Scan for the cell matching the given text and deliver its (x, y) coordinate at center. 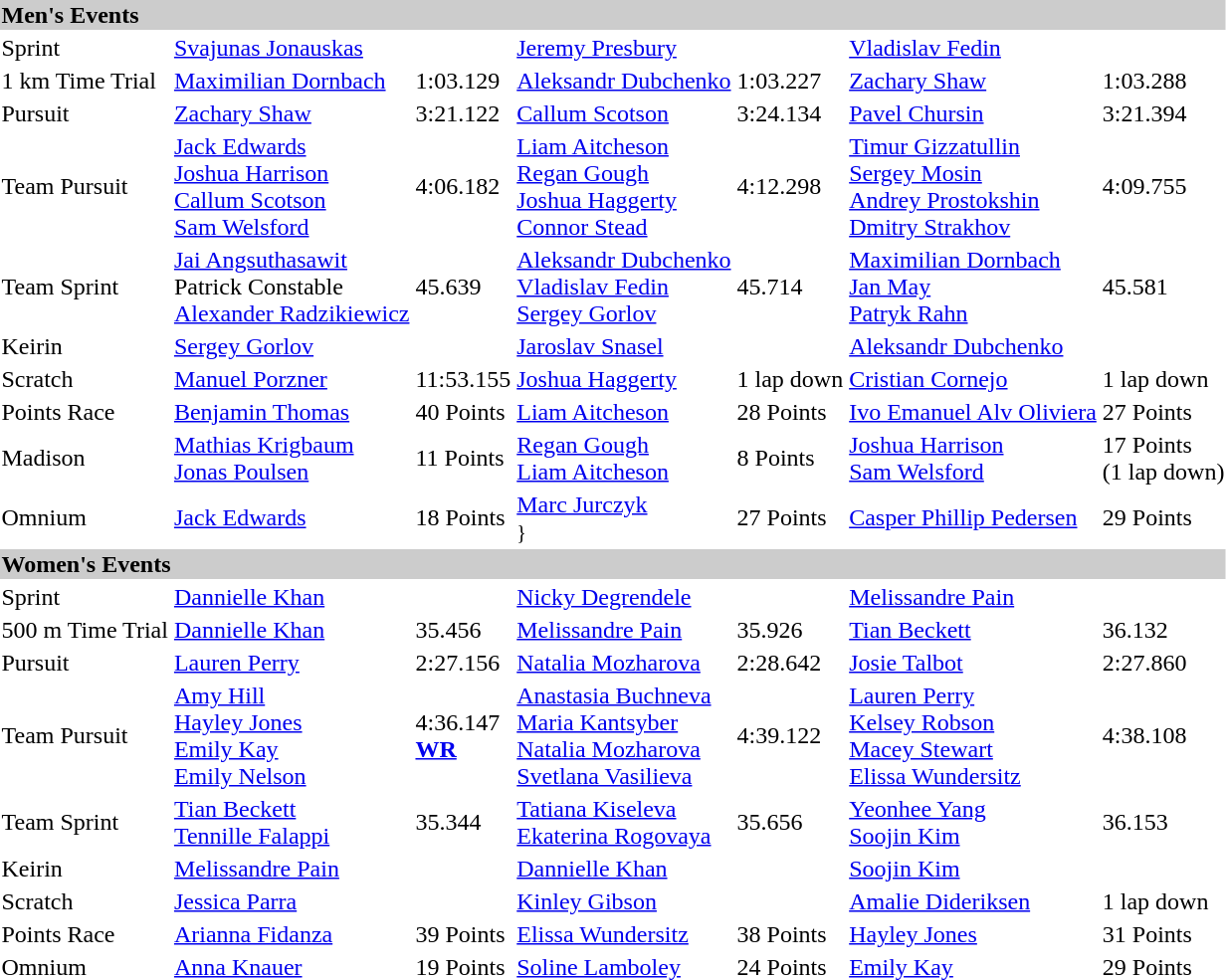
Women's Events (613, 564)
4:09.755 (1163, 187)
Omnium (85, 517)
3:21.122 (464, 113)
4:39.122 (790, 736)
Pavel Chursin (973, 113)
29 Points (1163, 517)
Cristian Cornejo (973, 379)
36.153 (1163, 822)
1:03.288 (1163, 81)
Jai AngsuthasawitPatrick ConstableAlexander Radzikiewicz (292, 287)
Manuel Porzner (292, 379)
Callum Scotson (624, 113)
40 Points (464, 412)
Jeremy Presbury (624, 48)
45.581 (1163, 287)
38 Points (790, 934)
Svajunas Jonauskas (292, 48)
35.926 (790, 630)
4:12.298 (790, 187)
Josie Talbot (973, 663)
Mathias KrigbaumJonas Poulsen (292, 458)
17 Points(1 lap down) (1163, 458)
4:06.182 (464, 187)
Elissa Wundersitz (624, 934)
1 km Time Trial (85, 81)
Amy HillHayley JonesEmily KayEmily Nelson (292, 736)
Aleksandr DubchenkoVladislav FedinSergey Gorlov (624, 287)
45.639 (464, 287)
36.132 (1163, 630)
35.656 (790, 822)
Liam Aitcheson (624, 412)
Jack Edwards (292, 517)
3:21.394 (1163, 113)
Lauren PerryKelsey RobsonMacey StewartElissa Wundersitz (973, 736)
Joshua Haggerty (624, 379)
Nicky Degrendele (624, 597)
Liam AitchesonRegan GoughJoshua HaggertyConnor Stead (624, 187)
Maximilian DornbachJan MayPatryk Rahn (973, 287)
18 Points (464, 517)
Tatiana KiselevaEkaterina Rogovaya (624, 822)
1:03.227 (790, 81)
Tian Beckett (973, 630)
Ivo Emanuel Alv Oliviera (973, 412)
39 Points (464, 934)
Yeonhee YangSoojin Kim (973, 822)
2:28.642 (790, 663)
3:24.134 (790, 113)
4:36.147WR (464, 736)
Benjamin Thomas (292, 412)
Hayley Jones (973, 934)
500 m Time Trial (85, 630)
Marc Jurczyk} (624, 517)
Joshua HarrisonSam Welsford (973, 458)
Sergey Gorlov (292, 346)
45.714 (790, 287)
35.344 (464, 822)
2:27.860 (1163, 663)
Kinley Gibson (624, 901)
Anastasia BuchnevaMaria KantsyberNatalia MozharovaSvetlana Vasilieva (624, 736)
35.456 (464, 630)
31 Points (1163, 934)
Tian BeckettTennille Falappi (292, 822)
Lauren Perry (292, 663)
Natalia Mozharova (624, 663)
Vladislav Fedin (973, 48)
28 Points (790, 412)
Soojin Kim (973, 869)
Jessica Parra (292, 901)
Maximilian Dornbach (292, 81)
Timur GizzatullinSergey MosinAndrey ProstokshinDmitry Strakhov (973, 187)
Casper Phillip Pedersen (973, 517)
Amalie Dideriksen (973, 901)
Madison (85, 458)
1:03.129 (464, 81)
Arianna Fidanza (292, 934)
Regan GoughLiam Aitcheson (624, 458)
2:27.156 (464, 663)
11 Points (464, 458)
8 Points (790, 458)
Jack EdwardsJoshua HarrisonCallum ScotsonSam Welsford (292, 187)
4:38.108 (1163, 736)
Jaroslav Snasel (624, 346)
Men's Events (613, 15)
11:53.155 (464, 379)
